Detect which cell encompasses the target text, then output its [X, Y] center coordinate. 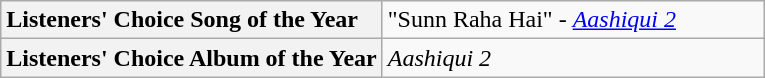
Aashiqui 2 [572, 58]
"Sunn Raha Hai" - Aashiqui 2 [572, 20]
Listeners' Choice Song of the Year [192, 20]
Listeners' Choice Album of the Year [192, 58]
